Return the [X, Y] coordinate for the center point of the cell that contains the specified text.  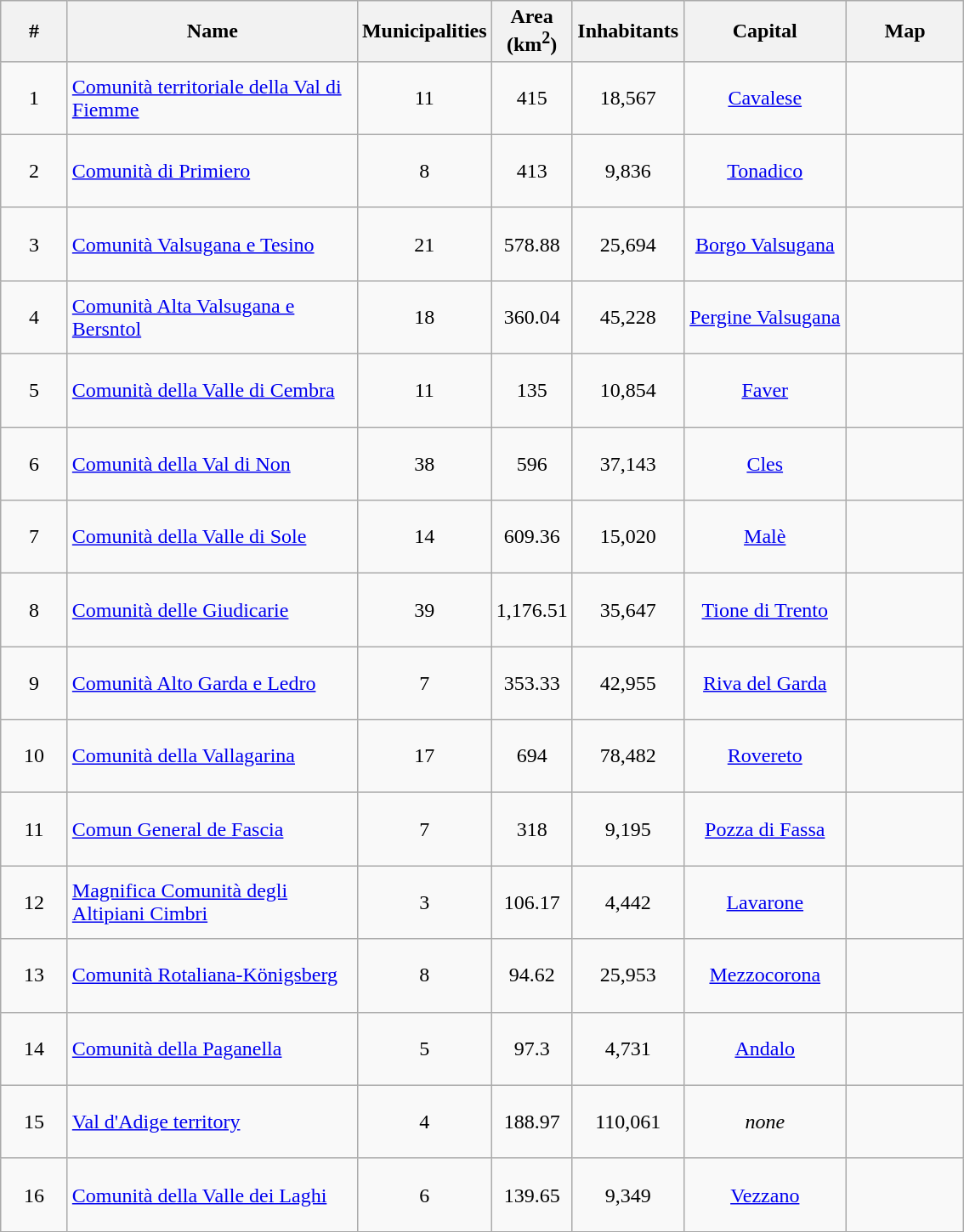
Andalo [765, 1048]
4,442 [627, 902]
35,647 [627, 610]
15 [34, 1122]
18 [424, 317]
318 [532, 829]
609.36 [532, 537]
94.62 [532, 975]
Riva del Garda [765, 683]
Comunità della Valle di Sole [213, 537]
Pergine Valsugana [765, 317]
15,020 [627, 537]
Cavalese [765, 98]
Map [904, 31]
Comunità Alta Valsugana e Bersntol [213, 317]
9,836 [627, 171]
16 [34, 1195]
21 [424, 244]
Comunità della Paganella [213, 1048]
135 [532, 391]
25,953 [627, 975]
596 [532, 464]
Comunità Alto Garda e Ledro [213, 683]
Cles [765, 464]
12 [34, 902]
Vezzano [765, 1195]
17 [424, 756]
353.33 [532, 683]
139.65 [532, 1195]
Lavarone [765, 902]
10 [34, 756]
110,061 [627, 1122]
Capital [765, 31]
13 [34, 975]
none [765, 1122]
42,955 [627, 683]
Borgo Valsugana [765, 244]
9,349 [627, 1195]
415 [532, 98]
Malè [765, 537]
4,731 [627, 1048]
37,143 [627, 464]
Area (km2) [532, 31]
Val d'Adige territory [213, 1122]
Mezzocorona [765, 975]
578.88 [532, 244]
188.97 [532, 1122]
Comunità della Valle dei Laghi [213, 1195]
Comunità territoriale della Val di Fiemme [213, 98]
18,567 [627, 98]
Comunità della Valle di Cembra [213, 391]
413 [532, 171]
1,176.51 [532, 610]
Comunità delle Giudicarie [213, 610]
97.3 [532, 1048]
39 [424, 610]
2 [34, 171]
Tione di Trento [765, 610]
Faver [765, 391]
Municipalities [424, 31]
Tonadico [765, 171]
25,694 [627, 244]
Magnifica Comunità degli Altipiani Cimbri [213, 902]
9 [34, 683]
Comunità di Primiero [213, 171]
360.04 [532, 317]
Comunità della Vallagarina [213, 756]
# [34, 31]
Rovereto [765, 756]
45,228 [627, 317]
Comunità Valsugana e Tesino [213, 244]
1 [34, 98]
Name [213, 31]
Comun General de Fascia [213, 829]
106.17 [532, 902]
Pozza di Fassa [765, 829]
Comunità Rotaliana-Königsberg [213, 975]
78,482 [627, 756]
38 [424, 464]
Inhabitants [627, 31]
694 [532, 756]
9,195 [627, 829]
10,854 [627, 391]
Comunità della Val di Non [213, 464]
